Pinpoint the cell where the given text exists, returning its [X, Y] midpoint coordinate. 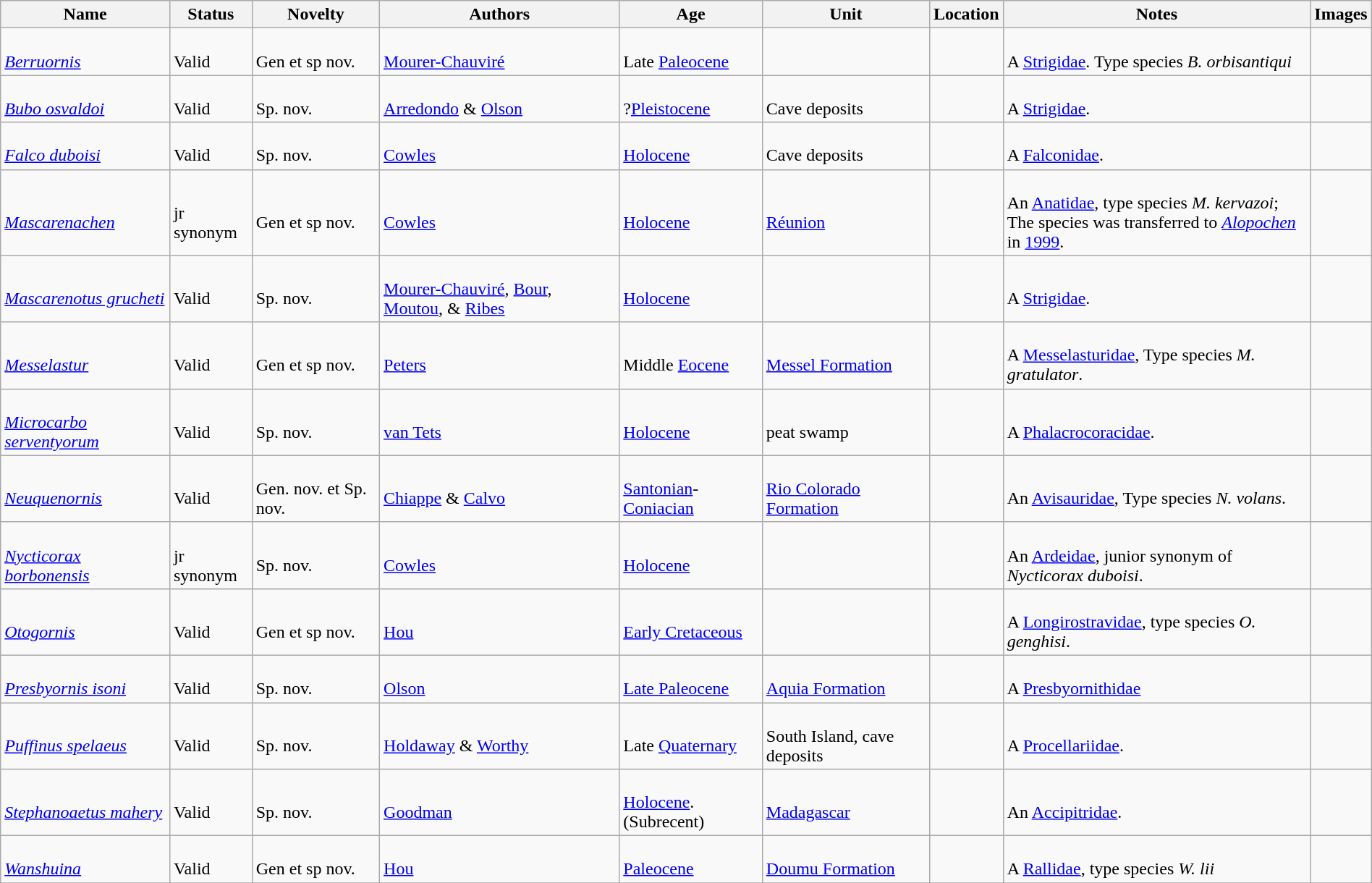
Mourer-Chauviré, Bour, Moutou, & Ribes [499, 289]
Neuquenornis [85, 489]
?Pleistocene [690, 98]
Olson [499, 679]
A Strigidae. Type species B. orbisantiqui [1156, 52]
Rio Colorado Formation [845, 489]
A Messelasturidae, Type species M. gratulator. [1156, 355]
Réunion [845, 213]
Peters [499, 355]
Holdaway & Worthy [499, 735]
Mascarenachen [85, 213]
Nycticorax borbonensis [85, 555]
Messel Formation [845, 355]
Gen. nov. et Sp. nov. [316, 489]
Mourer-Chauviré [499, 52]
Authors [499, 14]
Middle Eocene [690, 355]
An Avisauridae, Type species N. volans. [1156, 489]
Santonian-Coniacian [690, 489]
Holocene. (Subrecent) [690, 803]
van Tets [499, 422]
A Rallidae, type species W. lii [1156, 860]
Arredondo & Olson [499, 98]
Berruornis [85, 52]
Microcarbo serventyorum [85, 422]
A Presbyornithidae [1156, 679]
Images [1342, 14]
Status [211, 14]
A Falconidae. [1156, 146]
Doumu Formation [845, 860]
South Island, cave deposits [845, 735]
Name [85, 14]
Novelty [316, 14]
Stephanoaetus mahery [85, 803]
Falco duboisi [85, 146]
Messelastur [85, 355]
Puffinus spelaeus [85, 735]
Mascarenotus grucheti [85, 289]
Paleocene [690, 860]
A Procellariidae. [1156, 735]
An Accipitridae. [1156, 803]
Late Quaternary [690, 735]
Aquia Formation [845, 679]
Age [690, 14]
Presbyornis isoni [85, 679]
Unit [845, 14]
Notes [1156, 14]
Wanshuina [85, 860]
An Anatidae, type species M. kervazoi; The species was transferred to Alopochen in 1999. [1156, 213]
peat swamp [845, 422]
Madagascar [845, 803]
Location [966, 14]
Goodman [499, 803]
A Phalacrocoracidae. [1156, 422]
A Longirostravidae, type species O. genghisi. [1156, 622]
Chiappe & Calvo [499, 489]
Otogornis [85, 622]
An Ardeidae, junior synonym of Nycticorax duboisi. [1156, 555]
Bubo osvaldoi [85, 98]
Early Cretaceous [690, 622]
